Identify which cell holds the provided text, then report its (X, Y) central coordinate. 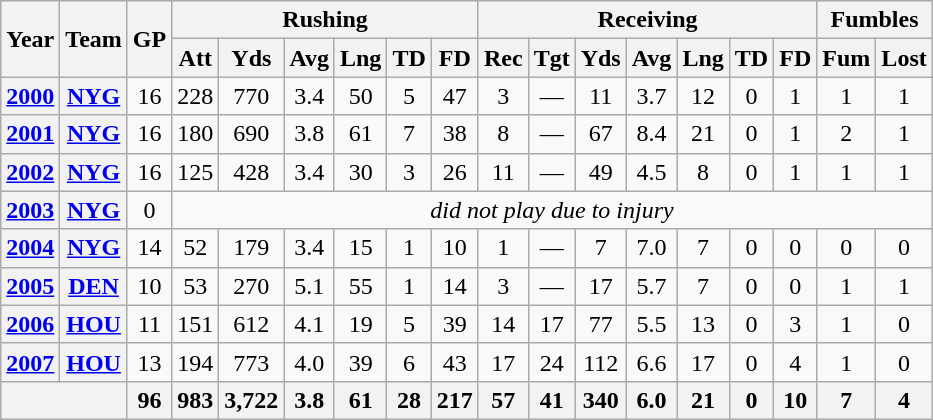
770 (252, 96)
340 (600, 400)
690 (252, 134)
179 (252, 248)
180 (196, 134)
2003 (30, 210)
612 (252, 324)
194 (196, 362)
43 (454, 362)
38 (454, 134)
57 (503, 400)
Lost (904, 58)
8.4 (652, 134)
Att (196, 58)
24 (552, 362)
2005 (30, 286)
55 (360, 286)
112 (600, 362)
Rec (503, 58)
228 (196, 96)
53 (196, 286)
Fumbles (874, 20)
5.1 (310, 286)
983 (196, 400)
6.0 (652, 400)
28 (409, 400)
3.7 (652, 96)
41 (552, 400)
Rushing (326, 20)
Tgt (552, 58)
77 (600, 324)
47 (454, 96)
773 (252, 362)
30 (360, 172)
4.0 (310, 362)
DEN (94, 286)
2004 (30, 248)
7.0 (652, 248)
2002 (30, 172)
GP (149, 39)
Team (94, 39)
4.1 (310, 324)
5.5 (652, 324)
did not play due to injury (552, 210)
Receiving (647, 20)
26 (454, 172)
2006 (30, 324)
2001 (30, 134)
6 (409, 362)
Year (30, 39)
52 (196, 248)
217 (454, 400)
5.7 (652, 286)
151 (196, 324)
49 (600, 172)
12 (703, 96)
2 (846, 134)
67 (600, 134)
270 (252, 286)
125 (196, 172)
2007 (30, 362)
19 (360, 324)
3,722 (252, 400)
2000 (30, 96)
4.5 (652, 172)
Fum (846, 58)
50 (360, 96)
6.6 (652, 362)
428 (252, 172)
96 (149, 400)
15 (360, 248)
